Capture the cell that displays the provided text and extract its [X, Y] central coordinate. 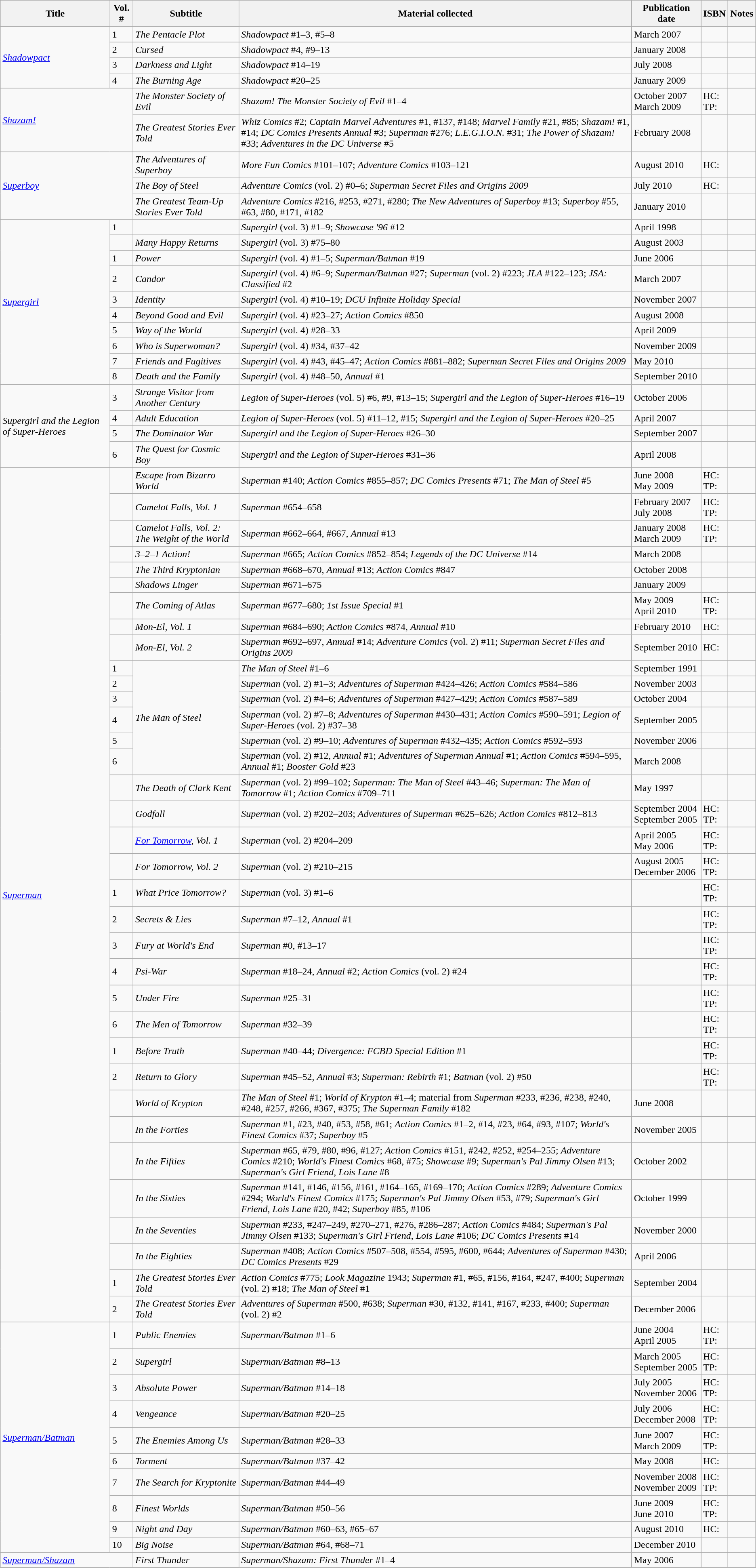
Friends and Fugitives [186, 361]
Superman [55, 894]
Superman #692–697, Annual #14; Adventure Comics (vol. 2) #11; Superman Secret Files and Origins 2009 [435, 647]
Godfall [186, 814]
Superman #662–664, #667, Annual #13 [435, 533]
Superman/Batman #37–42 [435, 1461]
Return to Glory [186, 1077]
10 [121, 1545]
Superman/Batman #60–63, #65–67 [435, 1529]
April 2005May 2006 [666, 840]
August 2003 [666, 242]
In the Fifties [186, 1161]
World of Krypton [186, 1103]
Superman/Batman #50–56 [435, 1509]
Vengeance [186, 1414]
The Third Kryptonian [186, 569]
June 2006 [666, 258]
The Greatest Team-Up Stories Ever Told [186, 206]
Absolute Power [186, 1388]
June 2008May 2009 [666, 481]
The Dominator War [186, 434]
Superman/Batman #14–18 [435, 1388]
February 2008 [666, 133]
Legion of Super-Heroes (vol. 5) #11–12, #15; Supergirl and the Legion of Super-Heroes #20–25 [435, 418]
Escape from Bizarro World [186, 481]
The Enemies Among Us [186, 1441]
The Adventures of Superboy [186, 165]
Supergirl and the Legion of Super-Heroes [55, 426]
December 2006 [666, 1309]
Subtitle [186, 14]
Title [55, 14]
The Men of Tomorrow [186, 1025]
Notes [742, 14]
Superman #7–12, Annual #1 [435, 919]
9 [121, 1529]
Superman #654–658 [435, 507]
Darkness and Light [186, 65]
November 2000 [666, 1230]
Cursed [186, 50]
Torment [186, 1461]
Legion of Super-Heroes (vol. 5) #6, #9, #13–15; Supergirl and the Legion of Super-Heroes #16–19 [435, 398]
ISBN [715, 14]
May 1997 [666, 788]
Superman/Batman #20–25 [435, 1414]
Superman/Batman #1–6 [435, 1335]
Supergirl (vol. 3) #75–80 [435, 242]
Superman/Shazam [67, 1560]
Superman (vol. 2) #4–6; Adventures of Superman #427–429; Action Comics #587–589 [435, 699]
The Boy of Steel [186, 185]
April 2009 [666, 330]
April 2007 [666, 418]
The Pentacle Plot [186, 34]
January 2008 [666, 50]
Psi-War [186, 972]
The Coming of Atlas [186, 606]
Supergirl (vol. 4) #48–50, Annual #1 [435, 377]
September 2004 [666, 1282]
August 2008 [666, 315]
March 2005September 2005 [666, 1362]
October 2007March 2009 [666, 101]
More Fun Comics #101–107; Adventure Comics #103–121 [435, 165]
Superman (vol. 2) #9–10; Adventures of Superman #432–435; Action Comics #592–593 [435, 741]
Supergirl (vol. 4) #10–19; DCU Infinite Holiday Special [435, 300]
Superman #40–44; Divergence: FCBD Special Edition #1 [435, 1050]
May 2009April 2010 [666, 606]
Camelot Falls, Vol. 1 [186, 507]
Strange Visitor from Another Century [186, 398]
Shazam! [67, 120]
The Man of Steel [186, 718]
Supergirl and the Legion of Super-Heroes #26–30 [435, 434]
Material collected [435, 14]
Superman #665; Action Comics #852–854; Legends of the DC Universe #14 [435, 554]
Vol. # [121, 14]
The Man of Steel #1–6 [435, 668]
June 2009June 2010 [666, 1509]
Superman (vol. 2) #202–203; Adventures of Superman #625–626; Action Comics #812–813 [435, 814]
Way of the World [186, 330]
3–2–1 Action! [186, 554]
April 1998 [666, 227]
Supergirl (vol. 4) #1–5; Superman/Batman #19 [435, 258]
In the Seventies [186, 1230]
July 2005November 2006 [666, 1388]
Superman #32–39 [435, 1025]
September 2004September 2005 [666, 814]
In the Forties [186, 1130]
Candor [186, 279]
November 2009 [666, 346]
October 2004 [666, 699]
Night and Day [186, 1529]
Superman #1, #23, #40, #53, #58, #61; Action Comics #1–2, #14, #23, #64, #93, #107; World's Finest Comics #37; Superboy #5 [435, 1130]
For Tomorrow, Vol. 2 [186, 866]
April 2006 [666, 1257]
Superman (vol. 3) #1–6 [435, 893]
The Burning Age [186, 80]
Supergirl (vol. 4) #43, #45–47; Action Comics #881–882; Superman Secret Files and Origins 2009 [435, 361]
Shadowpact #4, #9–13 [435, 50]
September 1991 [666, 668]
February 2007July 2008 [666, 507]
Superman/Batman #8–13 [435, 1362]
November 2003 [666, 684]
Secrets & Lies [186, 919]
Superman (vol. 2) #7–8; Adventures of Superman #430–431; Action Comics #590–591; Legion of Super-Heroes (vol. 2) #37–38 [435, 720]
June 2004April 2005 [666, 1335]
For Tomorrow, Vol. 1 [186, 840]
Superman #18–24, Annual #2; Action Comics (vol. 2) #24 [435, 972]
Superman #677–680; 1st Issue Special #1 [435, 606]
The Monster Society of Evil [186, 101]
July 2006December 2008 [666, 1414]
February 2010 [666, 627]
Superman/Batman [55, 1437]
July 2008 [666, 65]
Publication date [666, 14]
October 2008 [666, 569]
In the Eighties [186, 1257]
December 2010 [666, 1545]
June 2008 [666, 1103]
November 2008November 2009 [666, 1482]
October 1999 [666, 1198]
The Man of Steel #1; World of Krypton #1–4; material from Superman #233, #236, #238, #240, #248, #257, #266, #367, #375; The Superman Family #182 [435, 1103]
Superman/Batman #28–33 [435, 1441]
Adult Education [186, 418]
Superman (vol. 2) #1–3; Adventures of Superman #424–426; Action Comics #584–586 [435, 684]
Death and the Family [186, 377]
June 2007March 2009 [666, 1441]
Supergirl (vol. 3) #1–9; Showcase '96 #12 [435, 227]
Superman #408; Action Comics #507–508, #554, #595, #600, #644; Adventures of Superman #430; DC Comics Presents #29 [435, 1257]
November 2006 [666, 741]
October 2006 [666, 398]
September 2007 [666, 434]
Beyond Good and Evil [186, 315]
May 2006 [666, 1560]
Shadowpact #1–3, #5–8 [435, 34]
Shadowpact [55, 57]
Superman/Shazam: First Thunder #1–4 [435, 1560]
Superman #45–52, Annual #3; Superman: Rebirth #1; Batman (vol. 2) #50 [435, 1077]
The Death of Clark Kent [186, 788]
Superboy [67, 185]
Many Happy Returns [186, 242]
Camelot Falls, Vol. 2: The Weight of the World [186, 533]
Supergirl and the Legion of Super-Heroes #31–36 [435, 454]
Superman (vol. 2) #12, Annual #1; Adventures of Superman Annual #1; Action Comics #594–595, Annual #1; Booster Gold #23 [435, 761]
Superman/Batman #64, #68–71 [435, 1545]
Superman #0, #13–17 [435, 945]
Superman #671–675 [435, 585]
First Thunder [186, 1560]
January 2008March 2009 [666, 533]
November 2005 [666, 1130]
May 2010 [666, 361]
Shadows Linger [186, 585]
Superman #140; Action Comics #855–857; DC Comics Presents #71; The Man of Steel #5 [435, 481]
The Search for Kryptonite [186, 1482]
Superman (vol. 2) #99–102; Superman: The Man of Steel #43–46; Superman: The Man of Tomorrow #1; Action Comics #709–711 [435, 788]
Supergirl (vol. 4) #6–9; Superman/Batman #27; Superman (vol. 2) #223; JLA #122–123; JSA: Classified #2 [435, 279]
Adventures of Superman #500, #638; Superman #30, #132, #141, #167, #233, #400; Superman (vol. 2) #2 [435, 1309]
Who is Superwoman? [186, 346]
Action Comics #775; Look Magazine 1943; Superman #1, #65, #156, #164, #247, #400; Superman (vol. 2) #18; The Man of Steel #1 [435, 1282]
Superman/Batman #44–49 [435, 1482]
Adventure Comics #216, #253, #271, #280; The New Adventures of Superboy #13; Superboy #55, #63, #80, #171, #182 [435, 206]
Superman #25–31 [435, 998]
Mon-El, Vol. 1 [186, 627]
July 2010 [666, 185]
Mon-El, Vol. 2 [186, 647]
Shazam! The Monster Society of Evil #1–4 [435, 101]
November 2007 [666, 300]
The Quest for Cosmic Boy [186, 454]
Finest Worlds [186, 1509]
October 2002 [666, 1161]
Shadowpact #20–25 [435, 80]
What Price Tomorrow? [186, 893]
Superman #684–690; Action Comics #874, Annual #10 [435, 627]
In the Sixties [186, 1198]
Supergirl (vol. 4) #34, #37–42 [435, 346]
September 2005 [666, 720]
Fury at World's End [186, 945]
Power [186, 258]
April 2008 [666, 454]
Shadowpact #14–19 [435, 65]
Supergirl (vol. 4) #28–33 [435, 330]
Supergirl (vol. 4) #23–27; Action Comics #850 [435, 315]
Under Fire [186, 998]
May 2008 [666, 1461]
Public Enemies [186, 1335]
Superman (vol. 2) #210–215 [435, 866]
Superman #668–670, Annual #13; Action Comics #847 [435, 569]
Big Noise [186, 1545]
January 2010 [666, 206]
Adventure Comics (vol. 2) #0–6; Superman Secret Files and Origins 2009 [435, 185]
Identity [186, 300]
Superman (vol. 2) #204–209 [435, 840]
Before Truth [186, 1050]
August 2005December 2006 [666, 866]
